Extract the [x, y] coordinate from the center of the cell holding the provided text.  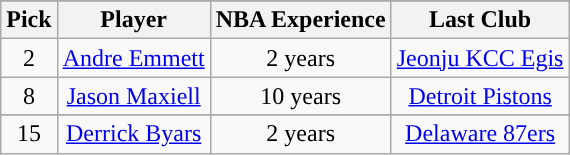
Detroit Pistons [480, 96]
NBA Experience [300, 20]
Last Club [480, 20]
Jason Maxiell [134, 96]
8 [29, 96]
Pick [29, 20]
2 [29, 58]
15 [29, 134]
Derrick Byars [134, 134]
Player [134, 20]
Delaware 87ers [480, 134]
Jeonju KCC Egis [480, 58]
Andre Emmett [134, 58]
10 years [300, 96]
